Pinpoint the cell where the given text exists, returning its (X, Y) midpoint coordinate. 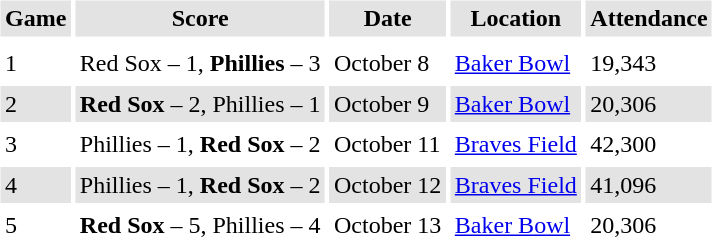
Red Sox – 2, Phillies – 1 (200, 104)
October 11 (388, 144)
42,300 (649, 144)
Score (200, 18)
Location (516, 18)
19,343 (649, 64)
Attendance (649, 18)
October 9 (388, 104)
41,096 (649, 185)
20,306 (649, 104)
1 (35, 64)
Red Sox – 1, Phillies – 3 (200, 64)
4 (35, 185)
October 12 (388, 185)
3 (35, 144)
Date (388, 18)
2 (35, 104)
October 8 (388, 64)
Game (35, 18)
